Provide the [x, y] coordinate of the cell's center where the given text is located.  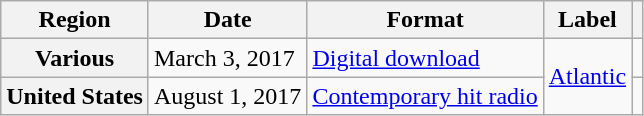
Region [75, 20]
Format [425, 20]
Digital download [425, 58]
Contemporary hit radio [425, 96]
Various [75, 58]
Label [587, 20]
United States [75, 96]
Atlantic [587, 77]
Date [227, 20]
March 3, 2017 [227, 58]
August 1, 2017 [227, 96]
